Capture the cell that displays the provided text and extract its [x, y] central coordinate. 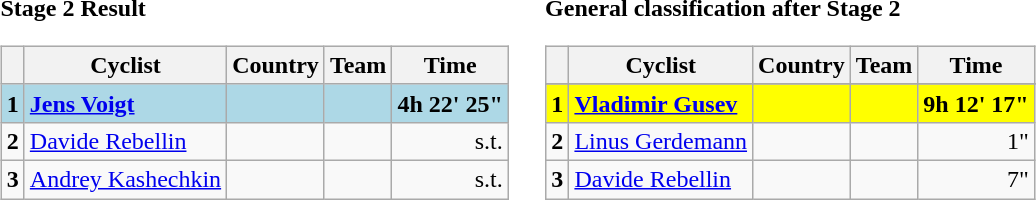
Jens Voigt [125, 103]
1" [976, 141]
Andrey Kashechkin [125, 179]
9h 12' 17" [976, 103]
7" [976, 179]
Vladimir Gusev [661, 103]
4h 22' 25" [450, 103]
Linus Gerdemann [661, 141]
